From the cell containing the given text, extract its center point as [X, Y] coordinate. 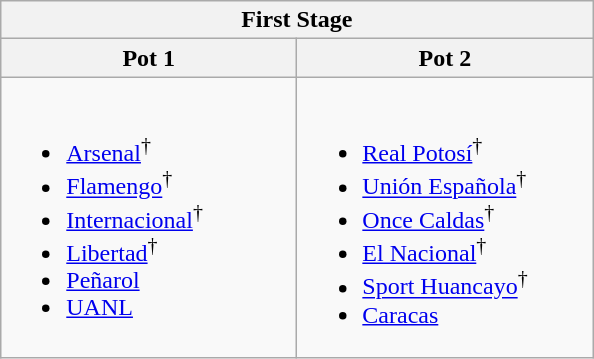
Real Potosí† Unión Española† Once Caldas† El Nacional† Sport Huancayo† Caracas [445, 218]
Pot 1 [149, 58]
Pot 2 [445, 58]
First Stage [297, 20]
Arsenal† Flamengo† Internacional† Libertad† Peñarol UANL [149, 218]
